Scan for the cell matching the given text and deliver its [x, y] coordinate at center. 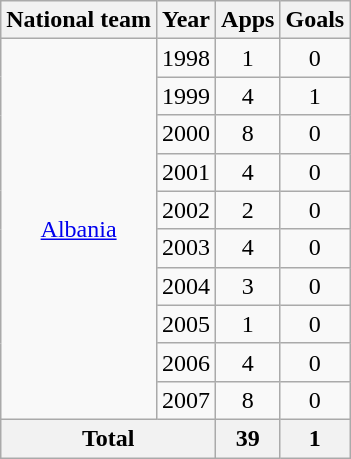
1998 [186, 58]
2007 [186, 400]
National team [79, 20]
1999 [186, 96]
Apps [248, 20]
2000 [186, 134]
3 [248, 286]
2004 [186, 286]
2 [248, 210]
2003 [186, 248]
Total [108, 438]
Albania [79, 230]
Goals [315, 20]
2005 [186, 324]
2002 [186, 210]
2001 [186, 172]
2006 [186, 362]
39 [248, 438]
Year [186, 20]
